Return the [X, Y] coordinate for the center point of the cell that contains the specified text.  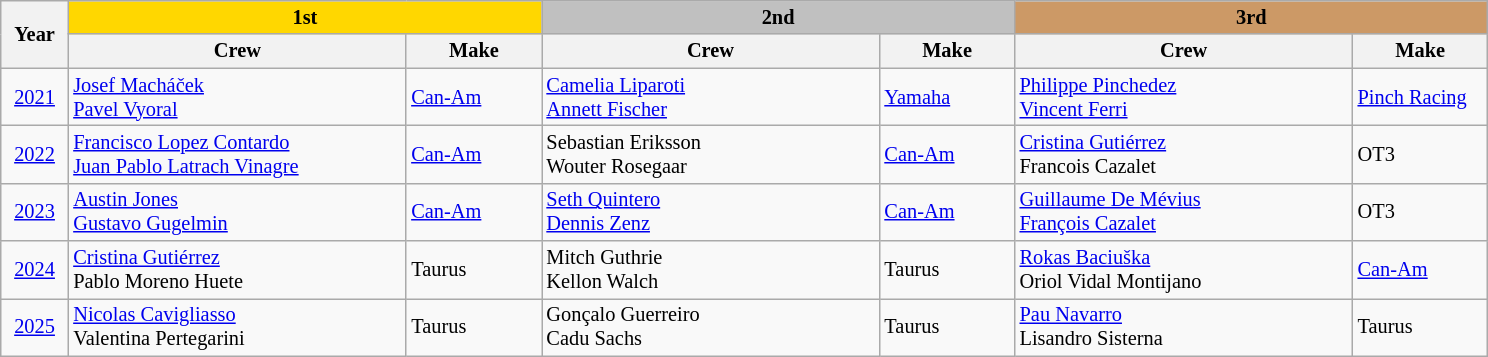
Philippe Pinchedez Vincent Ferri [1184, 97]
Austin Jones Gustavo Gugelmin [237, 212]
2024 [35, 270]
2025 [35, 327]
Mitch Guthrie Kellon Walch [711, 270]
Pinch Racing [1420, 97]
Gonçalo Guerreiro Cadu Sachs [711, 327]
2nd [778, 17]
2023 [35, 212]
Yamaha [946, 97]
Pau Navarro Lisandro Sisterna [1184, 327]
Francisco Lopez Contardo Juan Pablo Latrach Vinagre [237, 154]
Guillaume De Mévius François Cazalet [1184, 212]
Cristina Gutiérrez Francois Cazalet [1184, 154]
Rokas Baciuška Oriol Vidal Montijano [1184, 270]
2022 [35, 154]
Nicolas Cavigliasso Valentina Pertegarini [237, 327]
3rd [1252, 17]
Camelia Liparoti Annett Fischer [711, 97]
2021 [35, 97]
Josef Macháček Pavel Vyoral [237, 97]
Sebastian Eriksson Wouter Rosegaar [711, 154]
Seth Quintero Dennis Zenz [711, 212]
Cristina Gutiérrez Pablo Moreno Huete [237, 270]
Year [35, 34]
1st [304, 17]
